Return [x, y] of the center of cell containing provided text 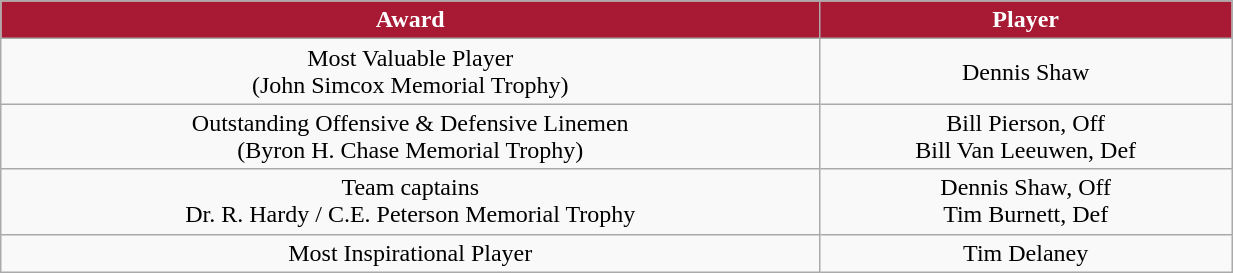
Dennis Shaw [1026, 72]
Most Inspirational Player [410, 253]
Player [1026, 20]
Most Valuable Player(John Simcox Memorial Trophy) [410, 72]
Award [410, 20]
Bill Pierson, OffBill Van Leeuwen, Def [1026, 136]
Outstanding Offensive & Defensive Linemen(Byron H. Chase Memorial Trophy) [410, 136]
Team captainsDr. R. Hardy / C.E. Peterson Memorial Trophy [410, 202]
Dennis Shaw, OffTim Burnett, Def [1026, 202]
Tim Delaney [1026, 253]
